Pinpoint the cell where the given text exists, returning its [x, y] midpoint coordinate. 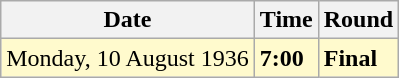
Time [286, 20]
7:00 [286, 58]
Final [358, 58]
Date [128, 20]
Monday, 10 August 1936 [128, 58]
Round [358, 20]
